Extract the (x, y) coordinate from the center of the cell holding the provided text.  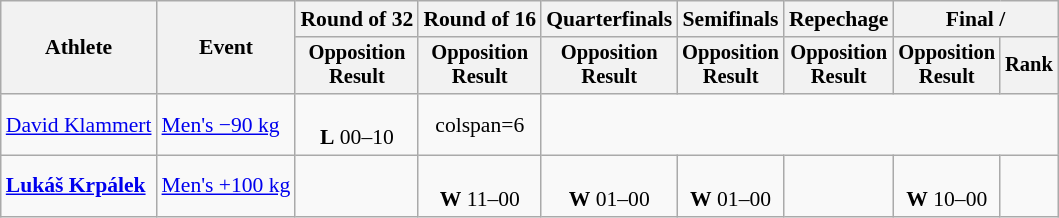
David Klammert (79, 124)
Round of 32 (356, 19)
Men's −90 kg (226, 124)
colspan=6 (480, 124)
Men's +100 kg (226, 186)
Round of 16 (480, 19)
W 10–00 (946, 186)
W 11–00 (480, 186)
Event (226, 48)
Repechage (839, 19)
L 00–10 (356, 124)
Semifinals (730, 19)
Lukáš Krpálek (79, 186)
Rank (1029, 66)
Athlete (79, 48)
Quarterfinals (609, 19)
Final / (975, 19)
